Extract the [x, y] coordinate from the center of the cell holding the provided text.  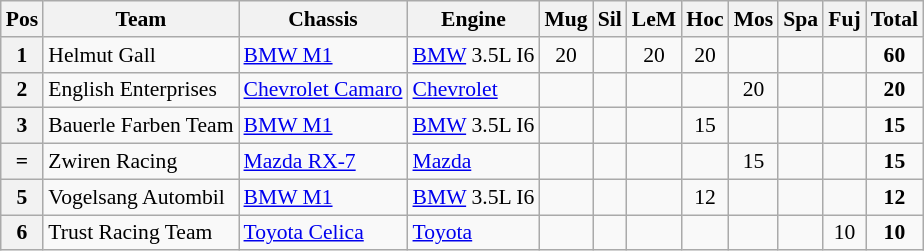
= [22, 162]
Mazda [473, 162]
Bauerle Farben Team [140, 126]
Mazda RX-7 [322, 162]
LeM [654, 19]
Helmut Gall [140, 55]
Sil [610, 19]
Engine [473, 19]
Team [140, 19]
2 [22, 90]
6 [22, 233]
Vogelsang Autombil [140, 197]
Chevrolet [473, 90]
Spa [800, 19]
Total [894, 19]
60 [894, 55]
Hoc [704, 19]
Toyota Celica [322, 233]
1 [22, 55]
Trust Racing Team [140, 233]
Mug [566, 19]
Toyota [473, 233]
Chassis [322, 19]
Chevrolet Camaro [322, 90]
Pos [22, 19]
3 [22, 126]
Mos [754, 19]
Zwiren Racing [140, 162]
English Enterprises [140, 90]
Fuj [844, 19]
5 [22, 197]
